Identify which cell holds the provided text, then report its (x, y) central coordinate. 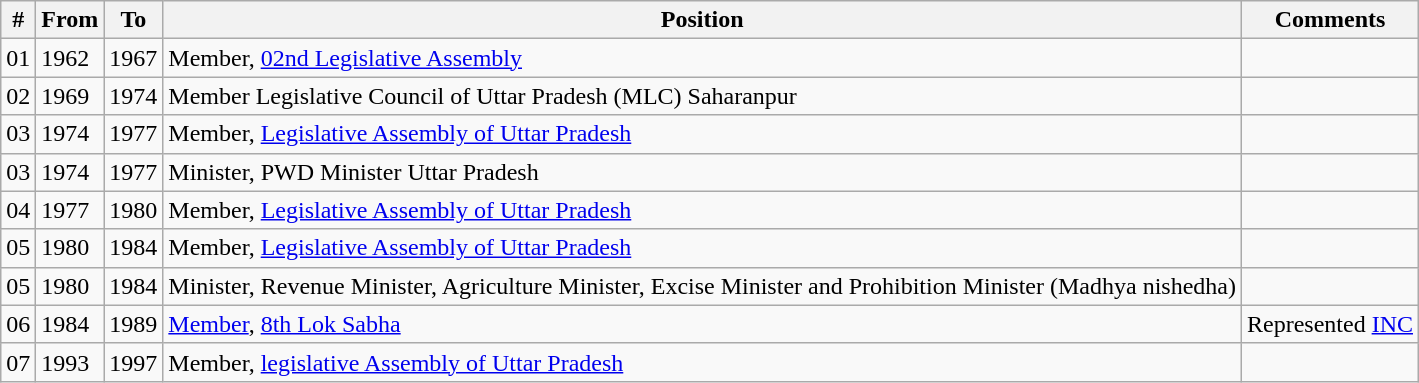
1967 (134, 58)
1993 (70, 362)
Position (702, 20)
04 (18, 210)
1962 (70, 58)
01 (18, 58)
Member, 02nd Legislative Assembly (702, 58)
Minister, PWD Minister Uttar Pradesh (702, 172)
Comments (1330, 20)
07 (18, 362)
From (70, 20)
1989 (134, 324)
Member, legislative Assembly of Uttar Pradesh (702, 362)
1969 (70, 96)
Represented INC (1330, 324)
1997 (134, 362)
Member, 8th Lok Sabha (702, 324)
Member Legislative Council of Uttar Pradesh (MLC) Saharanpur (702, 96)
02 (18, 96)
To (134, 20)
# (18, 20)
Minister, Revenue Minister, Agriculture Minister, Excise Minister and Prohibition Minister (Madhya nishedha) (702, 286)
06 (18, 324)
